Determine the [X, Y] coordinate at the center of the cell enclosing the given text.  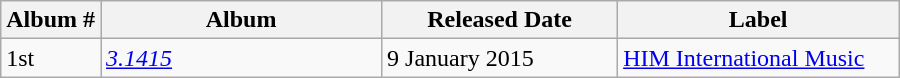
9 January 2015 [500, 58]
Album [240, 20]
1st [51, 58]
Album # [51, 20]
Label [758, 20]
Released Date [500, 20]
HIM International Music [758, 58]
3.1415 [240, 58]
